Identify which cell holds the provided text, then report its (x, y) central coordinate. 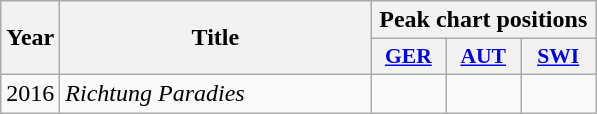
2016 (30, 93)
Richtung Paradies (216, 93)
AUT (484, 57)
SWI (558, 57)
Peak chart positions (484, 20)
Title (216, 38)
GER (408, 57)
Year (30, 38)
